Capture the cell that displays the provided text and extract its (x, y) central coordinate. 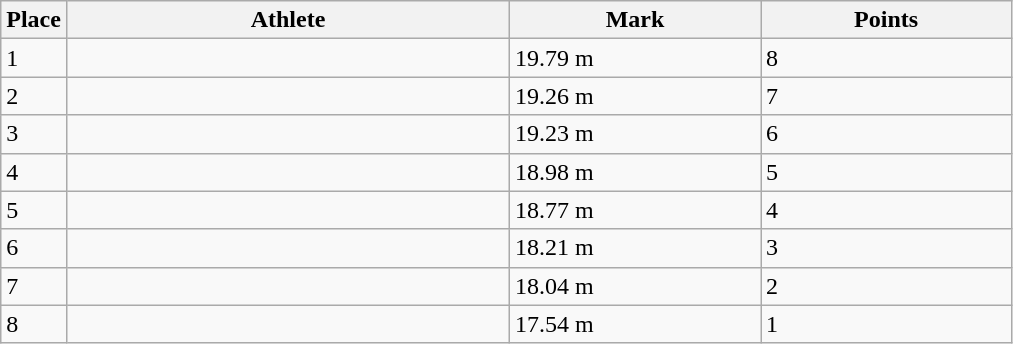
Athlete (288, 20)
Points (886, 20)
19.23 m (636, 134)
19.79 m (636, 58)
18.77 m (636, 210)
18.21 m (636, 248)
Mark (636, 20)
19.26 m (636, 96)
18.98 m (636, 172)
Place (34, 20)
17.54 m (636, 324)
18.04 m (636, 286)
